Scan for the cell matching the given text and deliver its (X, Y) coordinate at center. 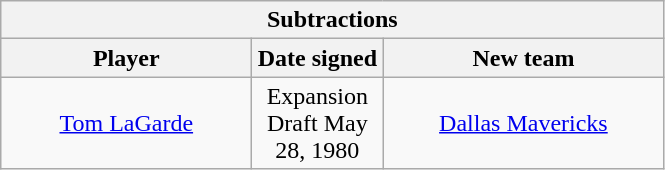
Subtractions (332, 20)
Expansion Draft May 28, 1980 (318, 123)
Player (126, 58)
Date signed (318, 58)
New team (524, 58)
Tom LaGarde (126, 123)
Dallas Mavericks (524, 123)
